For the text-containing cell, return its midpoint in (x, y) coordinate format. 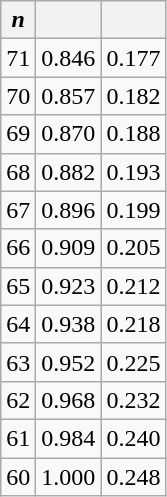
61 (18, 438)
70 (18, 96)
67 (18, 210)
0.870 (68, 134)
0.896 (68, 210)
0.193 (134, 172)
0.968 (68, 400)
66 (18, 248)
0.240 (134, 438)
68 (18, 172)
0.984 (68, 438)
n (18, 20)
64 (18, 324)
0.938 (68, 324)
0.232 (134, 400)
0.846 (68, 58)
63 (18, 362)
0.205 (134, 248)
0.952 (68, 362)
0.225 (134, 362)
0.199 (134, 210)
60 (18, 477)
62 (18, 400)
71 (18, 58)
0.188 (134, 134)
0.909 (68, 248)
0.923 (68, 286)
0.857 (68, 96)
0.218 (134, 324)
0.182 (134, 96)
1.000 (68, 477)
0.248 (134, 477)
65 (18, 286)
0.177 (134, 58)
0.212 (134, 286)
0.882 (68, 172)
69 (18, 134)
